Output the [X, Y] coordinate of the center of the cell containing the given text.  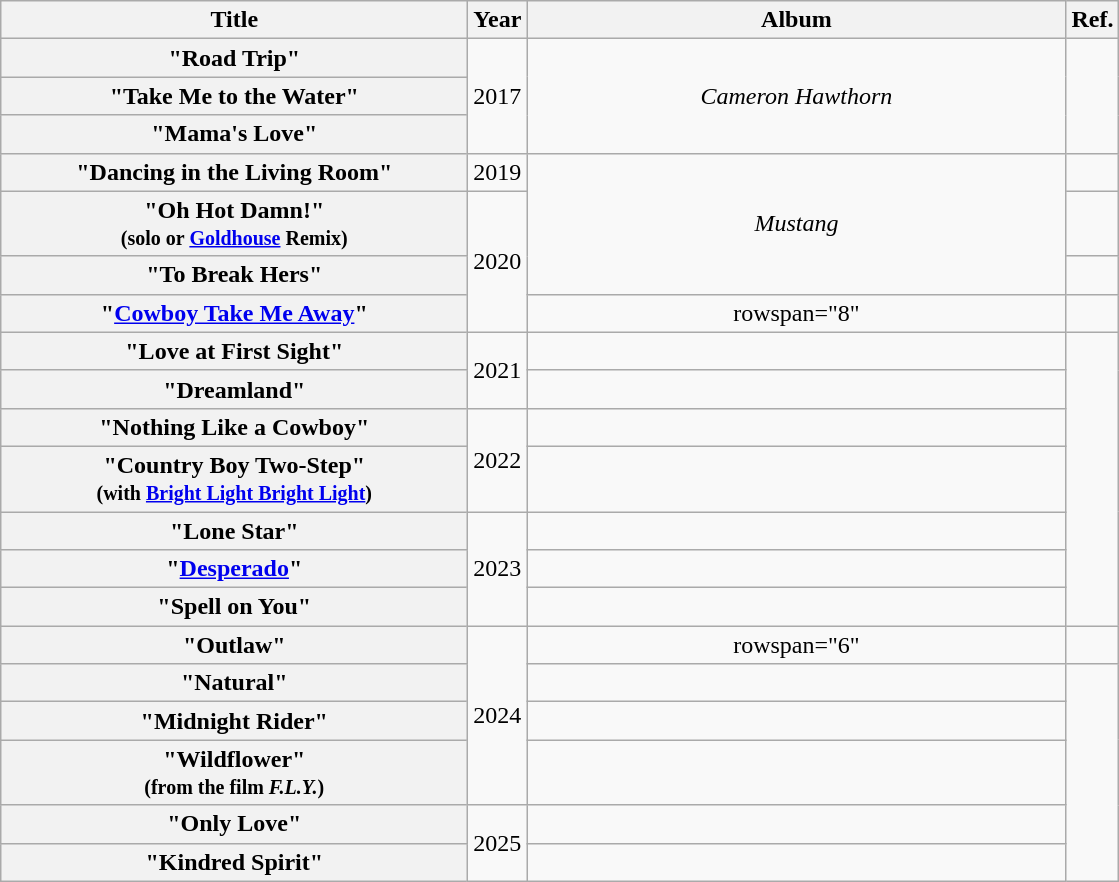
"Lone Star" [234, 531]
2019 [498, 172]
rowspan="8" [796, 313]
Album [796, 20]
"Oh Hot Damn!"(solo or Goldhouse Remix) [234, 224]
"Only Love" [234, 824]
2022 [498, 460]
2017 [498, 96]
"Cowboy Take Me Away" [234, 313]
2020 [498, 262]
"Love at First Sight" [234, 351]
"Road Trip" [234, 58]
"Take Me to the Water" [234, 96]
"Spell on You" [234, 607]
Mustang [796, 224]
2021 [498, 370]
"Natural" [234, 683]
"Kindred Spirit" [234, 862]
"Desperado" [234, 569]
Year [498, 20]
"To Break Hers" [234, 275]
"Nothing Like a Cowboy" [234, 427]
2024 [498, 716]
Ref. [1092, 20]
"Dancing in the Living Room" [234, 172]
"Country Boy Two-Step"(with Bright Light Bright Light) [234, 478]
"Mama's Love" [234, 134]
"Wildflower"(from the film F.L.Y.) [234, 772]
rowspan="6" [796, 645]
2023 [498, 569]
Title [234, 20]
2025 [498, 843]
"Midnight Rider" [234, 721]
"Outlaw" [234, 645]
Cameron Hawthorn [796, 96]
"Dreamland" [234, 389]
